Return the (x, y) coordinate for the center point of the cell that contains the specified text.  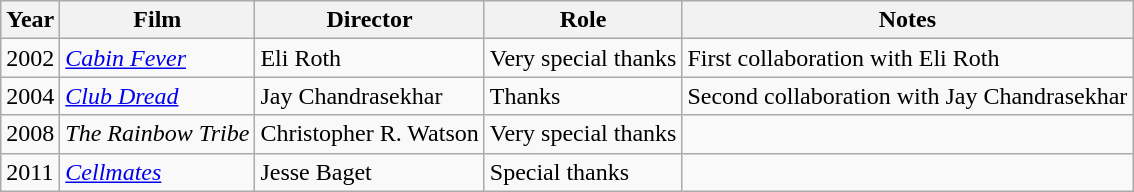
2011 (30, 172)
Jesse Baget (370, 172)
2008 (30, 134)
Cellmates (158, 172)
Thanks (583, 96)
First collaboration with Eli Roth (908, 58)
Christopher R. Watson (370, 134)
Club Dread (158, 96)
2002 (30, 58)
Year (30, 20)
Film (158, 20)
Special thanks (583, 172)
2004 (30, 96)
Second collaboration with Jay Chandrasekhar (908, 96)
Director (370, 20)
Eli Roth (370, 58)
Cabin Fever (158, 58)
Notes (908, 20)
Role (583, 20)
Jay Chandrasekhar (370, 96)
The Rainbow Tribe (158, 134)
